Pinpoint the cell where the given text exists, returning its (x, y) midpoint coordinate. 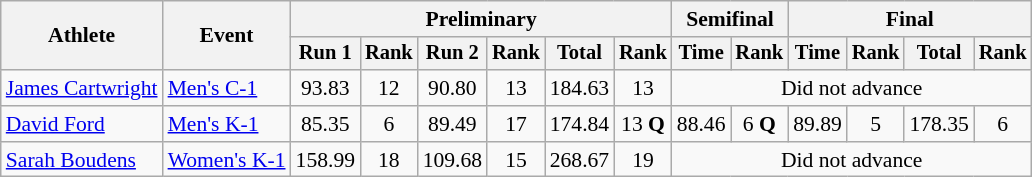
Athlete (82, 36)
James Cartwright (82, 88)
Men's K-1 (227, 124)
89.89 (818, 124)
Preliminary (482, 19)
David Ford (82, 124)
Run 1 (326, 54)
12 (389, 88)
5 (876, 124)
184.63 (580, 88)
Run 2 (452, 54)
90.80 (452, 88)
93.83 (326, 88)
85.35 (326, 124)
Did not advance (852, 88)
174.84 (580, 124)
13 Q (643, 124)
6 Q (759, 124)
Event (227, 36)
88.46 (702, 124)
Men's C-1 (227, 88)
17 (516, 124)
89.49 (452, 124)
Semifinal (730, 19)
Final (910, 19)
178.35 (938, 124)
